Determine the [x, y] coordinate at the center of the cell enclosing the given text.  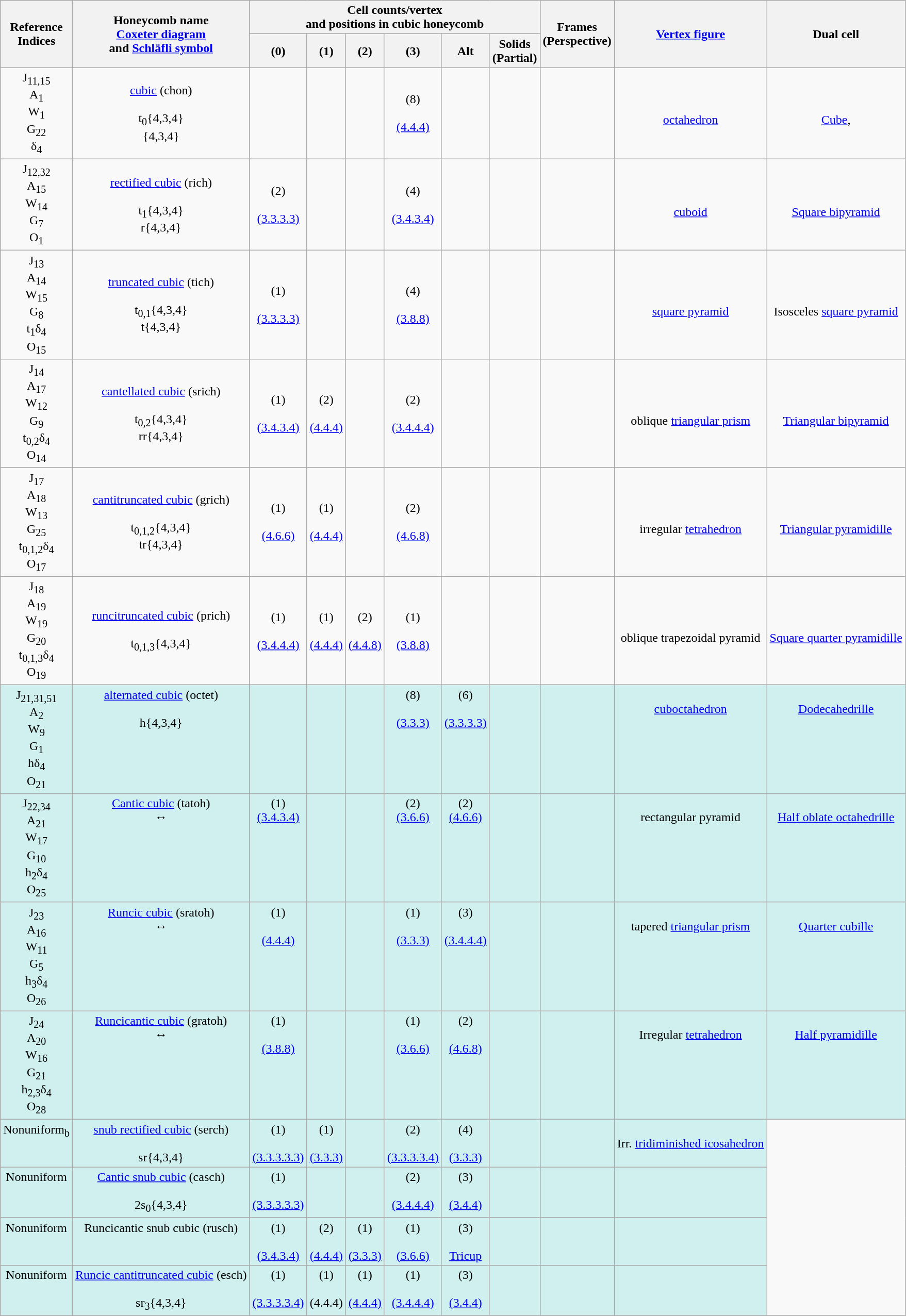
(2)(3.3.3.3.4) [413, 1143]
Isosceles square pyramid [836, 305]
Frames(Perspective) [577, 34]
(4)(3.4.3.4) [413, 204]
J18A19W19G20t0,1,3δ4O19 [37, 631]
(2)(3.6.6) [413, 848]
Square bipyramid [836, 204]
irregular tetrahedron [690, 522]
alternated cubic (octet)h{4,3,4} [161, 739]
Runcicantic snub cubic (rusch) [161, 1241]
Cell counts/vertexand positions in cubic honeycomb [395, 18]
(3) [413, 51]
J11,15A1W1G22δ4 [37, 113]
(0) [278, 51]
(3)Tricup [465, 1241]
(2)(4.4.8) [365, 631]
Dodecahedrille [836, 739]
J22,34A21W17G10h2δ4O25 [37, 848]
runcitruncated cubic (prich)t0,1,3{4,3,4} [161, 631]
Cantic snub cubic (casch)2s0{4,3,4} [161, 1192]
(1)(4.6.6) [278, 522]
rectangular pyramid [690, 848]
J17A18W13G25t0,1,2δ4O17 [37, 522]
cuboctahedron [690, 739]
Solids(Partial) [515, 51]
Cube, [836, 113]
(4)(3.8.8) [413, 305]
Runcic cantitruncated cubic (esch) sr3{4,3,4} [161, 1290]
Quarter cubille [836, 957]
cuboid [690, 204]
Alt [465, 51]
J12,32A15W14G7O1 [37, 204]
Dual cell [836, 34]
Nonuniformb [37, 1143]
Triangular pyramidille [836, 522]
tapered triangular prism [690, 957]
rectified cubic (rich) t1{4,3,4}r{4,3,4} [161, 204]
Half oblate octahedrille [836, 848]
octahedron [690, 113]
Honeycomb nameCoxeter diagramand Schläfli symbol [161, 34]
(2) [365, 51]
cantitruncated cubic (grich) t0,1,2{4,3,4}tr{4,3,4} [161, 522]
Vertex figure [690, 34]
Runcicantic cubic (gratoh) ↔ [161, 1065]
J24A20W16G21h2,3δ4O28 [37, 1065]
J21,31,51A2W9G1hδ4O21 [37, 739]
J23A16W11G5h3δ4O26 [37, 957]
snub rectified cubic (serch)sr{4,3,4} [161, 1143]
Irregular tetrahedron [690, 1065]
J13A14W15G8t1δ4O15 [37, 305]
J14A17W12G9t0,2δ4O14 [37, 413]
Triangular bipyramid [836, 413]
oblique trapezoidal pyramid [690, 631]
Irr. tridiminished icosahedron [690, 1143]
ReferenceIndices [37, 34]
square pyramid [690, 305]
(3)(3.4.4.4) [465, 957]
Square quarter pyramidille [836, 631]
cubic (chon) t0{4,3,4}{4,3,4} [161, 113]
(4)(3.3.3) [465, 1143]
(1)(3.3.3.3) [278, 305]
(2)(4.6.6) [465, 848]
Half pyramidille [836, 1065]
oblique triangular prism [690, 413]
(2)(3.3.3.3) [278, 204]
truncated cubic (tich) t0,1{4,3,4}t{4,3,4} [161, 305]
Cantic cubic (tatoh) ↔ [161, 848]
(1) [326, 51]
(8)(3.3.3) [413, 739]
(8)(4.4.4) [413, 113]
cantellated cubic (srich) t0,2{4,3,4}rr{4,3,4} [161, 413]
Runcic cubic (sratoh) ↔ [161, 957]
(6)(3.3.3.3) [465, 739]
(1)(3.3.3.3.4) [278, 1290]
